Identify which cell holds the provided text, then report its (X, Y) central coordinate. 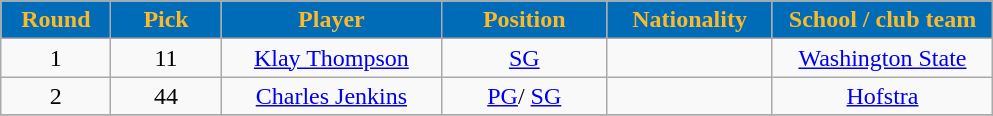
Charles Jenkins (331, 96)
PG/ SG (524, 96)
Position (524, 20)
1 (56, 58)
SG (524, 58)
School / club team (882, 20)
11 (166, 58)
Round (56, 20)
Klay Thompson (331, 58)
Player (331, 20)
44 (166, 96)
Washington State (882, 58)
Nationality (690, 20)
2 (56, 96)
Pick (166, 20)
Hofstra (882, 96)
